Search for the cell housing the specified text and yield its [X, Y] center coordinate. 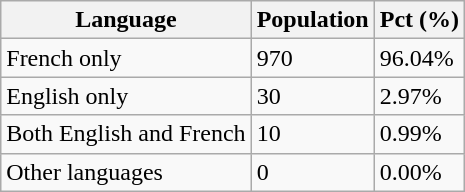
30 [312, 96]
2.97% [419, 96]
0.99% [419, 134]
0.00% [419, 172]
Population [312, 20]
Both English and French [126, 134]
0 [312, 172]
10 [312, 134]
970 [312, 58]
English only [126, 96]
Other languages [126, 172]
French only [126, 58]
Language [126, 20]
96.04% [419, 58]
Pct (%) [419, 20]
